Search for the cell housing the specified text and yield its (x, y) center coordinate. 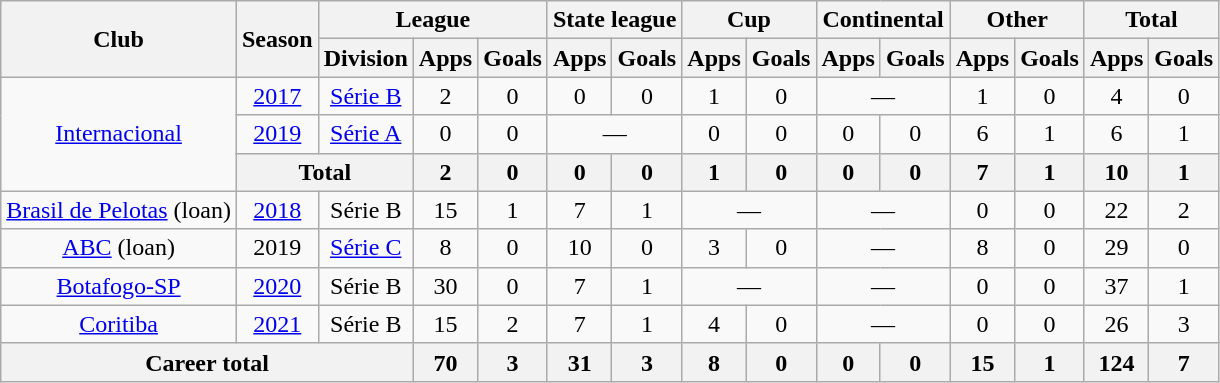
League (432, 20)
Série A (366, 134)
2018 (277, 210)
Série C (366, 248)
Internacional (119, 134)
State league (614, 20)
Continental (883, 20)
Brasil de Pelotas (loan) (119, 210)
ABC (loan) (119, 248)
26 (1116, 324)
2017 (277, 96)
Other (1017, 20)
29 (1116, 248)
2021 (277, 324)
31 (579, 362)
Career total (208, 362)
Coritiba (119, 324)
Cup (749, 20)
124 (1116, 362)
2020 (277, 286)
Club (119, 39)
70 (445, 362)
Division (366, 58)
22 (1116, 210)
30 (445, 286)
Season (277, 39)
Botafogo-SP (119, 286)
37 (1116, 286)
